Capture the cell that displays the provided text and extract its [x, y] central coordinate. 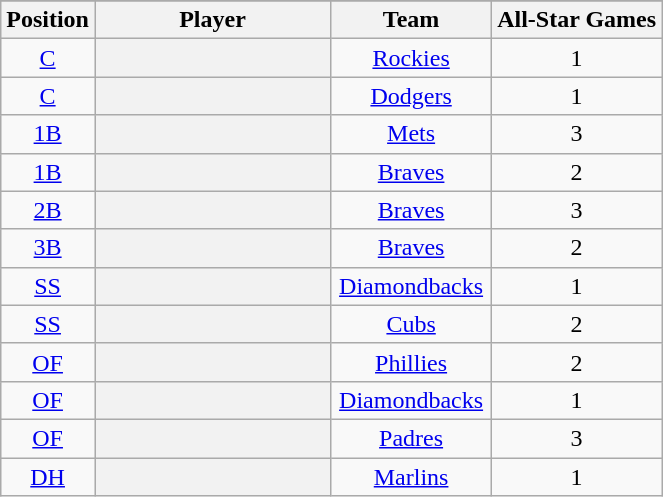
Player [212, 20]
Padres [412, 438]
Cubs [412, 324]
2B [48, 210]
DH [48, 477]
Team [412, 20]
Position [48, 20]
Mets [412, 134]
Rockies [412, 58]
Dodgers [412, 96]
All-Star Games [577, 20]
3B [48, 248]
Marlins [412, 477]
Phillies [412, 362]
